Capture the cell that displays the provided text and extract its [x, y] central coordinate. 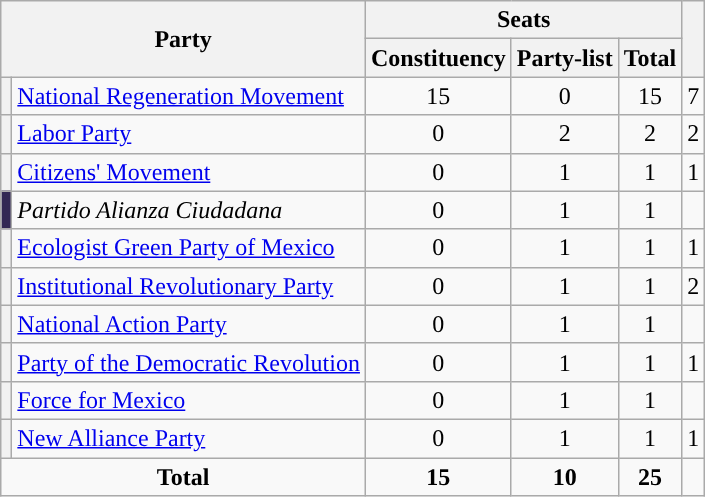
Party-list [564, 58]
New Alliance Party [189, 438]
7 [694, 96]
Constituency [438, 58]
Party of the Democratic Revolution [189, 362]
Party [184, 39]
Partido Alianza Ciudadana [189, 210]
Citizens' Movement [189, 172]
Force for Mexico [189, 400]
National Regeneration Movement [189, 96]
25 [650, 477]
Ecologist Green Party of Mexico [189, 248]
10 [564, 477]
Seats [523, 20]
Institutional Revolutionary Party [189, 286]
National Action Party [189, 324]
Labor Party [189, 134]
